Search for the cell housing the specified text and yield its [X, Y] center coordinate. 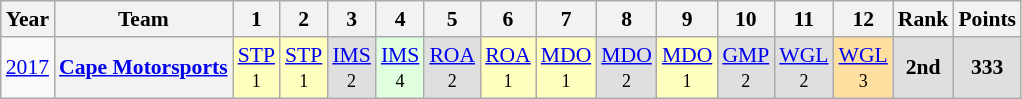
Cape Motorsports [144, 68]
5 [452, 19]
WGL3 [864, 68]
2017 [28, 68]
IMS4 [400, 68]
Year [28, 19]
8 [626, 19]
9 [688, 19]
IMS2 [352, 68]
ROA2 [452, 68]
2 [304, 19]
GMP2 [746, 68]
7 [566, 19]
4 [400, 19]
6 [508, 19]
333 [987, 68]
Points [987, 19]
Team [144, 19]
12 [864, 19]
3 [352, 19]
2nd [924, 68]
MDO2 [626, 68]
ROA1 [508, 68]
11 [804, 19]
Rank [924, 19]
1 [256, 19]
10 [746, 19]
WGL2 [804, 68]
